Search for the cell housing the specified text and yield its (x, y) center coordinate. 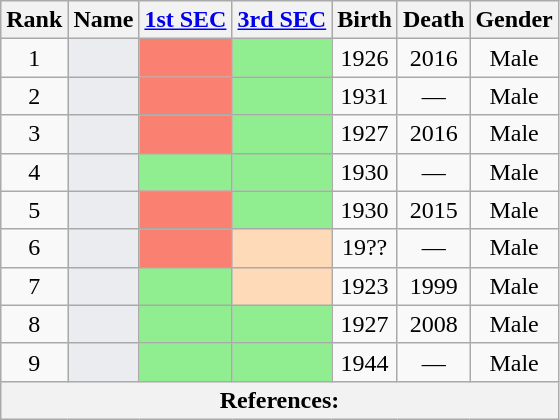
3rd SEC (282, 20)
1923 (365, 286)
2008 (433, 324)
4 (34, 172)
7 (34, 286)
19?? (365, 248)
References: (280, 400)
Death (433, 20)
9 (34, 362)
2015 (433, 210)
1926 (365, 58)
1931 (365, 96)
1 (34, 58)
5 (34, 210)
1944 (365, 362)
1st SEC (186, 20)
Name (104, 20)
Gender (514, 20)
3 (34, 134)
Rank (34, 20)
Birth (365, 20)
1999 (433, 286)
6 (34, 248)
8 (34, 324)
2 (34, 96)
